Detect which cell encompasses the target text, then output its (X, Y) center coordinate. 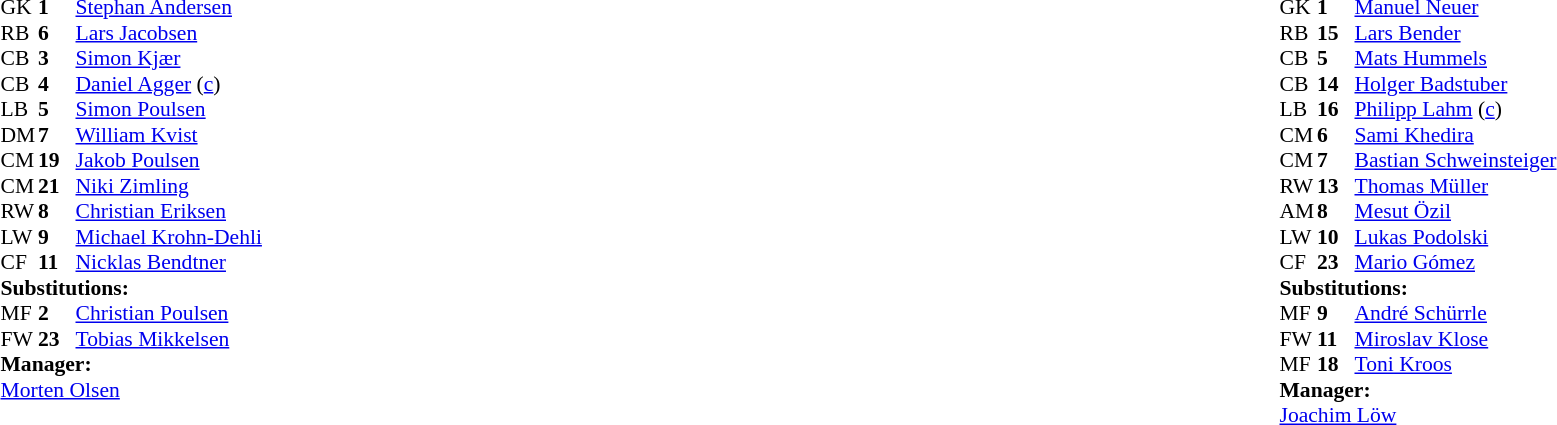
DM (19, 135)
10 (1336, 237)
Mario Gómez (1455, 263)
Niki Zimling (169, 186)
Holger Badstuber (1455, 84)
13 (1336, 186)
Jakob Poulsen (169, 161)
Morten Olsen (130, 390)
Mats Hummels (1455, 59)
Christian Poulsen (169, 313)
Christian Eriksen (169, 211)
21 (57, 186)
Philipp Lahm (c) (1455, 109)
Lars Jacobsen (169, 33)
Simon Kjær (169, 59)
Miroslav Klose (1455, 339)
Mesut Özil (1455, 211)
William Kvist (169, 135)
2 (57, 313)
19 (57, 161)
Thomas Müller (1455, 186)
16 (1336, 109)
Nicklas Bendtner (169, 263)
Lukas Podolski (1455, 237)
Toni Kroos (1455, 365)
André Schürrle (1455, 313)
Tobias Mikkelsen (169, 339)
3 (57, 59)
4 (57, 84)
Bastian Schweinsteiger (1455, 161)
14 (1336, 84)
Michael Krohn-Dehli (169, 237)
Daniel Agger (c) (169, 84)
Simon Poulsen (169, 109)
18 (1336, 365)
Lars Bender (1455, 33)
15 (1336, 33)
AM (1298, 211)
Sami Khedira (1455, 135)
